Output the [X, Y] coordinate of the center of the cell containing the given text.  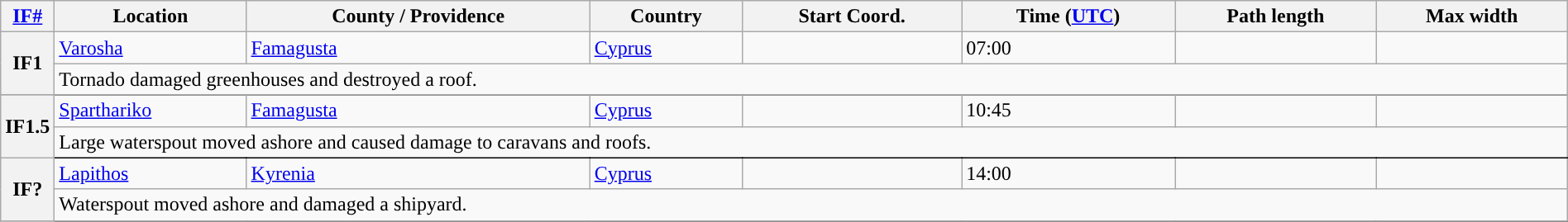
County / Providence [418, 17]
IF1 [28, 64]
Time (UTC) [1068, 17]
Large waterspout moved ashore and caused damage to caravans and roofs. [810, 142]
Location [151, 17]
Max width [1472, 17]
Sparthariko [151, 111]
Waterspout moved ashore and damaged a shipyard. [810, 205]
10:45 [1068, 111]
Lapithos [151, 173]
07:00 [1068, 48]
Path length [1276, 17]
Varosha [151, 48]
Country [666, 17]
IF1.5 [28, 126]
Tornado damaged greenhouses and destroyed a roof. [810, 79]
IF? [28, 189]
IF# [28, 17]
14:00 [1068, 173]
Kyrenia [418, 173]
Start Coord. [852, 17]
